Capture the cell that displays the provided text and extract its (X, Y) central coordinate. 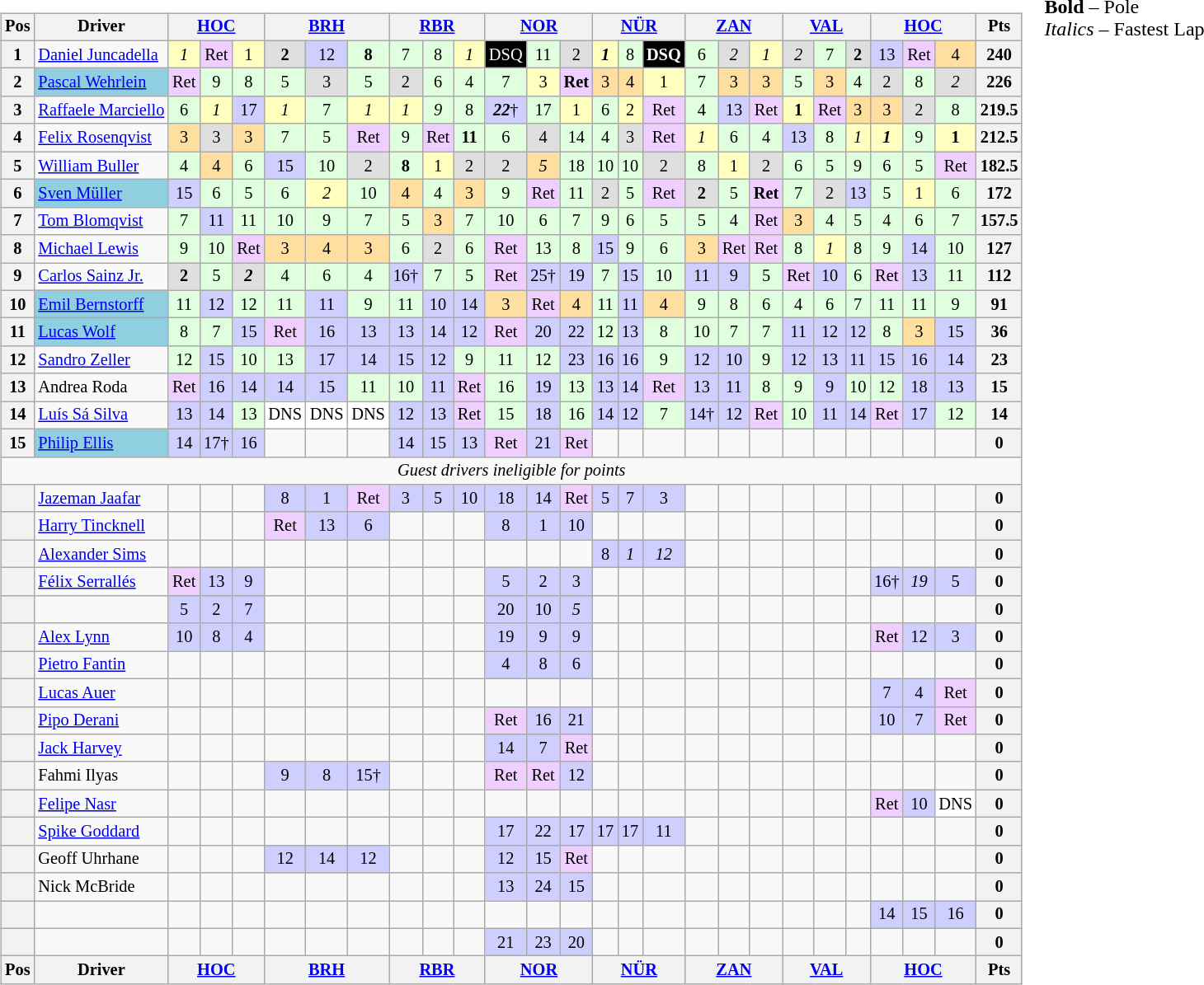
14† (702, 415)
Pipo Derani (101, 720)
Carlos Sainz Jr. (101, 277)
24 (543, 887)
157.5 (999, 221)
Lucas Auer (101, 692)
Félix Serrallés (101, 582)
Felipe Nasr (101, 804)
Raffaele Marciello (101, 110)
Guest drivers ineligible for points (511, 471)
Harry Tincknell (101, 526)
Pascal Wehrlein (101, 82)
Alex Lynn (101, 637)
Tom Blomqvist (101, 221)
Alexander Sims (101, 554)
Lucas Wolf (101, 332)
Daniel Juncadella (101, 54)
Sven Müller (101, 194)
Felix Rosenqvist (101, 138)
Nick McBride (101, 887)
15† (368, 776)
Michael Lewis (101, 249)
212.5 (999, 138)
Sandro Zeller (101, 360)
Jazeman Jaafar (101, 499)
Emil Bernstorff (101, 304)
25† (543, 277)
127 (999, 249)
182.5 (999, 166)
172 (999, 194)
Jack Harvey (101, 748)
36 (999, 332)
219.5 (999, 110)
17† (216, 443)
Spike Goddard (101, 832)
Luís Sá Silva (101, 415)
112 (999, 277)
Fahmi Ilyas (101, 776)
Geoff Uhrhane (101, 859)
22† (506, 110)
91 (999, 304)
Philip Ellis (101, 443)
240 (999, 54)
William Buller (101, 166)
226 (999, 82)
Pietro Fantin (101, 665)
Andrea Roda (101, 387)
